Extract the (X, Y) coordinate from the center of the cell holding the provided text.  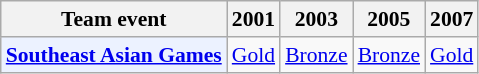
2001 (254, 19)
Southeast Asian Games (114, 55)
2005 (389, 19)
2003 (316, 19)
Team event (114, 19)
2007 (452, 19)
